From the cell containing the given text, extract its center point as [X, Y] coordinate. 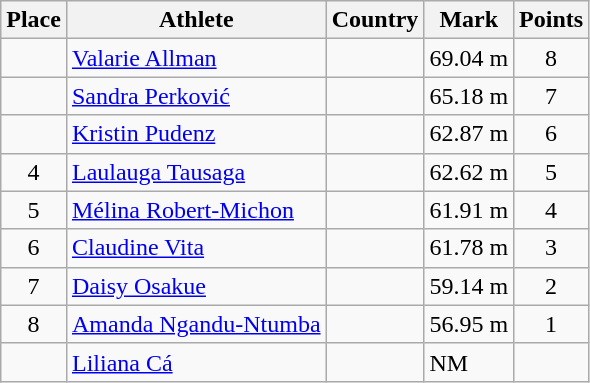
61.91 m [469, 210]
61.78 m [469, 248]
Athlete [196, 20]
2 [552, 286]
3 [552, 248]
69.04 m [469, 58]
Kristin Pudenz [196, 134]
Country [375, 20]
Daisy Osakue [196, 286]
62.62 m [469, 172]
NM [469, 362]
59.14 m [469, 286]
Laulauga Tausaga [196, 172]
Valarie Allman [196, 58]
65.18 m [469, 96]
1 [552, 324]
Sandra Perković [196, 96]
Amanda Ngandu-Ntumba [196, 324]
Points [552, 20]
Claudine Vita [196, 248]
Mélina Robert-Michon [196, 210]
Mark [469, 20]
Place [34, 20]
Liliana Cá [196, 362]
62.87 m [469, 134]
56.95 m [469, 324]
